Return the (X, Y) coordinate for the center point of the cell that contains the specified text.  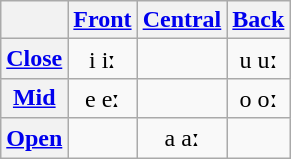
a aː (182, 138)
Mid (34, 98)
u uː (258, 59)
Front (102, 20)
o oː (258, 98)
Central (182, 20)
Open (34, 138)
e eː (102, 98)
Back (258, 20)
Close (34, 59)
i iː (102, 59)
